Provide the [x, y] coordinate of the cell's center where the given text is located.  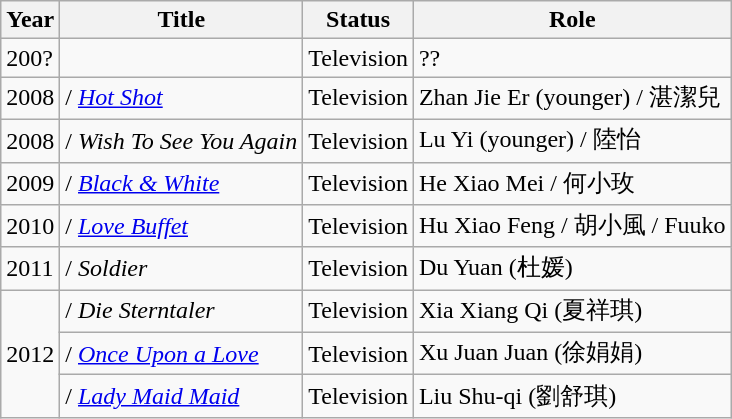
?? [572, 58]
/ Once Upon a Love [182, 354]
Du Yuan (杜媛) [572, 268]
/ Wish To See You Again [182, 140]
Liu Shu-qi (劉舒琪) [572, 396]
/ Die Sterntaler [182, 312]
He Xiao Mei / 何小玫 [572, 184]
Lu Yi (younger) / 陸怡 [572, 140]
Year [30, 20]
2009 [30, 184]
Hu Xiao Feng / 胡小風 / Fuuko [572, 226]
2011 [30, 268]
Xia Xiang Qi (夏祥琪) [572, 312]
Status [358, 20]
2010 [30, 226]
Title [182, 20]
200? [30, 58]
Xu Juan Juan (徐娟娟) [572, 354]
Zhan Jie Er (younger) / 湛潔兒 [572, 98]
2012 [30, 354]
/ Hot Shot [182, 98]
/ Black & White [182, 184]
Role [572, 20]
/ Love Buffet [182, 226]
/ Soldier [182, 268]
/ Lady Maid Maid [182, 396]
